Identify which cell holds the provided text, then report its [x, y] central coordinate. 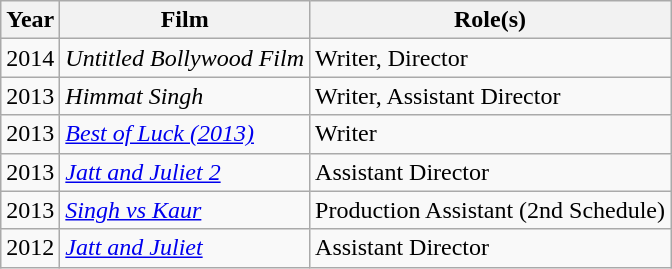
Himmat Singh [185, 96]
Best of Luck (2013) [185, 134]
2012 [30, 248]
Jatt and Juliet 2 [185, 172]
Production Assistant (2nd Schedule) [490, 210]
Film [185, 20]
Jatt and Juliet [185, 248]
Singh vs Kaur [185, 210]
Year [30, 20]
Untitled Bollywood Film [185, 58]
2014 [30, 58]
Writer, Director [490, 58]
Writer, Assistant Director [490, 96]
Writer [490, 134]
Role(s) [490, 20]
